Identify which cell holds the provided text, then report its [X, Y] central coordinate. 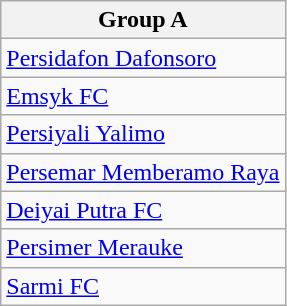
Persidafon Dafonsoro [143, 58]
Persimer Merauke [143, 248]
Emsyk FC [143, 96]
Persemar Memberamo Raya [143, 172]
Sarmi FC [143, 286]
Group A [143, 20]
Deiyai Putra FC [143, 210]
Persiyali Yalimo [143, 134]
